Extract the (X, Y) coordinate from the center of the cell holding the provided text.  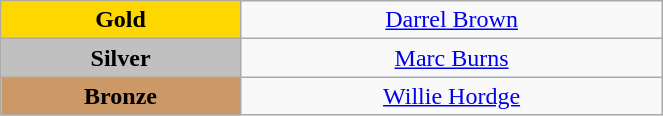
Silver (121, 58)
Gold (121, 20)
Darrel Brown (452, 20)
Bronze (121, 96)
Marc Burns (452, 58)
Willie Hordge (452, 96)
